Provide the (X, Y) coordinate of the cell's center where the given text is located.  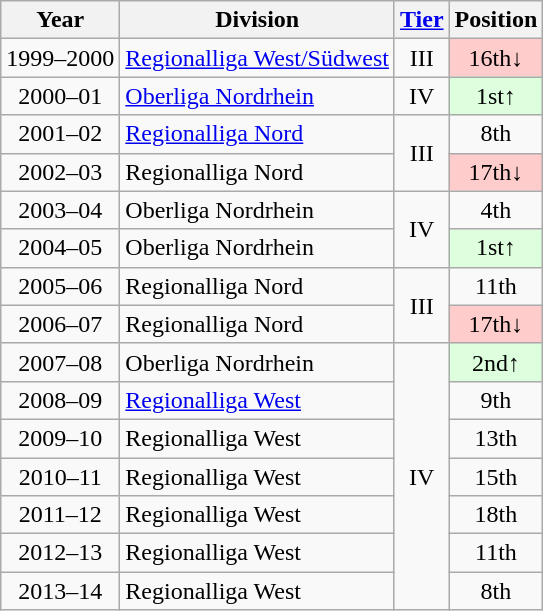
2007–08 (60, 362)
Position (496, 20)
2008–09 (60, 400)
2004–05 (60, 248)
9th (496, 400)
2010–11 (60, 477)
13th (496, 438)
4th (496, 210)
Year (60, 20)
2013–14 (60, 591)
2006–07 (60, 324)
2nd↑ (496, 362)
2002–03 (60, 172)
2012–13 (60, 553)
Regionalliga West/Südwest (258, 58)
2009–10 (60, 438)
2003–04 (60, 210)
Division (258, 20)
16th↓ (496, 58)
Tier (422, 20)
2000–01 (60, 96)
1999–2000 (60, 58)
2005–06 (60, 286)
2011–12 (60, 515)
2001–02 (60, 134)
18th (496, 515)
15th (496, 477)
